Detect which cell encompasses the target text, then output its (X, Y) center coordinate. 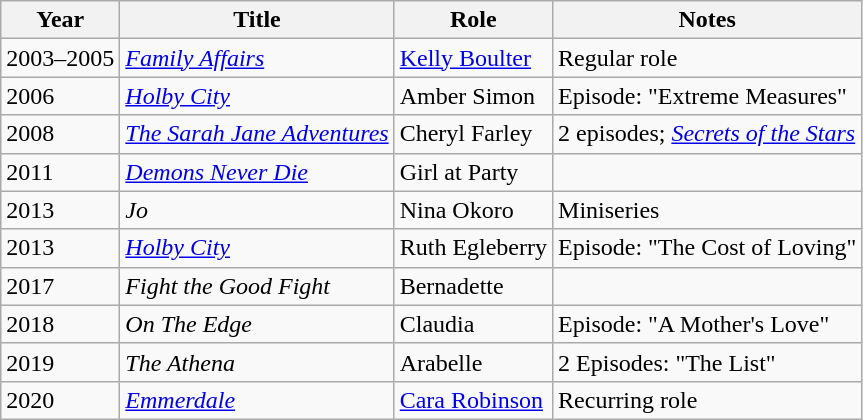
Emmerdale (257, 400)
Episode: "Extreme Measures" (708, 96)
2017 (60, 286)
2018 (60, 324)
2006 (60, 96)
Nina Okoro (473, 210)
Ruth Egleberry (473, 248)
Role (473, 20)
Miniseries (708, 210)
Bernadette (473, 286)
2020 (60, 400)
2011 (60, 172)
2003–2005 (60, 58)
2 episodes; Secrets of the Stars (708, 134)
On The Edge (257, 324)
The Sarah Jane Adventures (257, 134)
2 Episodes: "The List" (708, 362)
Recurring role (708, 400)
Kelly Boulter (473, 58)
Claudia (473, 324)
Jo (257, 210)
Notes (708, 20)
Episode: "A Mother's Love" (708, 324)
Regular role (708, 58)
Episode: "The Cost of Loving" (708, 248)
Year (60, 20)
Cheryl Farley (473, 134)
Girl at Party (473, 172)
Fight the Good Fight (257, 286)
Demons Never Die (257, 172)
Title (257, 20)
2019 (60, 362)
Family Affairs (257, 58)
2008 (60, 134)
Arabelle (473, 362)
Amber Simon (473, 96)
Cara Robinson (473, 400)
The Athena (257, 362)
